Detect which cell encompasses the target text, then output its (X, Y) center coordinate. 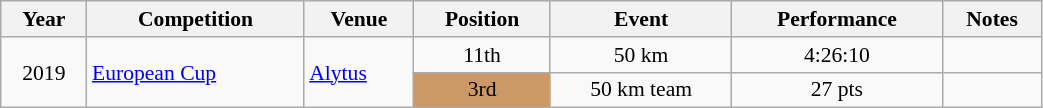
Venue (359, 19)
50 km (640, 55)
3rd (482, 90)
50 km team (640, 90)
Notes (992, 19)
European Cup (196, 72)
2019 (44, 72)
Performance (837, 19)
Position (482, 19)
11th (482, 55)
Competition (196, 19)
Event (640, 19)
Alytus (359, 72)
Year (44, 19)
27 pts (837, 90)
4:26:10 (837, 55)
